Detect which cell encompasses the target text, then output its (x, y) center coordinate. 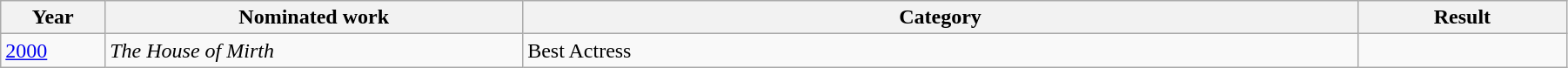
Result (1462, 17)
The House of Mirth (314, 51)
2000 (53, 51)
Best Actress (941, 51)
Nominated work (314, 17)
Category (941, 17)
Year (53, 17)
